Detect which cell encompasses the target text, then output its [X, Y] center coordinate. 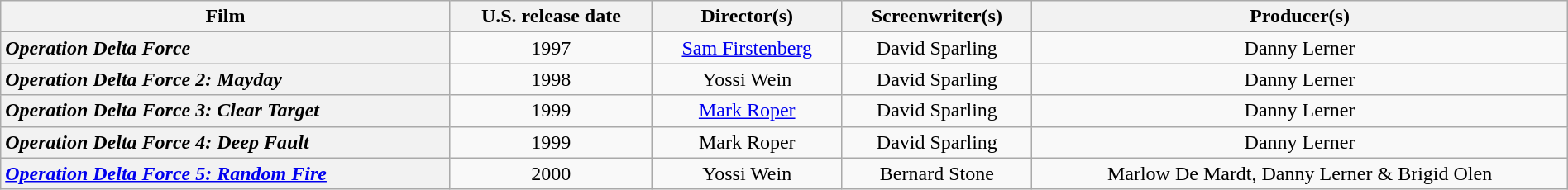
Operation Delta Force 4: Deep Fault [225, 142]
Operation Delta Force 3: Clear Target [225, 111]
Director(s) [748, 17]
Producer(s) [1300, 17]
Operation Delta Force 5: Random Fire [225, 173]
1998 [551, 79]
2000 [551, 173]
U.S. release date [551, 17]
Sam Firstenberg [748, 48]
Marlow De Mardt, Danny Lerner & Brigid Olen [1300, 173]
Screenwriter(s) [937, 17]
Film [225, 17]
Operation Delta Force [225, 48]
Operation Delta Force 2: Mayday [225, 79]
Bernard Stone [937, 173]
1997 [551, 48]
